Return [X, Y] of the center of cell containing provided text 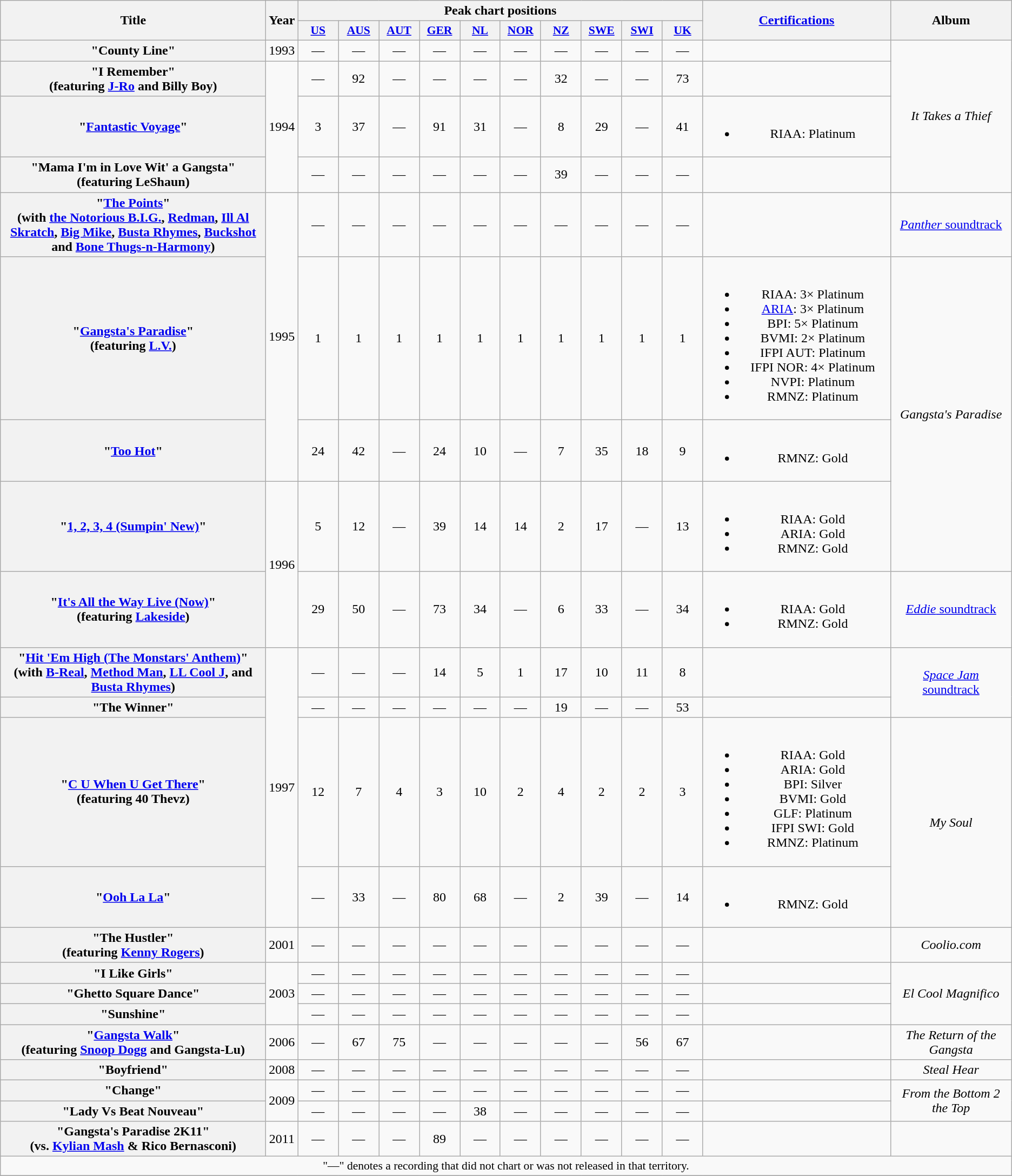
2001 [282, 945]
US [318, 31]
"Lady Vs Beat Nouveau" [133, 1111]
Title [133, 21]
Gangsta's Paradise [951, 414]
GER [440, 31]
Steal Hear [951, 1070]
1994 [282, 127]
RIAA: GoldARIA: GoldBPI: SilverBVMI: GoldGLF: PlatinumIFPI SWI: GoldRMNZ: Platinum [797, 792]
92 [359, 78]
"Gangsta's Paradise 2K11"(vs. Kylian Mash & Rico Bernasconi) [133, 1139]
18 [642, 451]
RIAA: GoldARIA: GoldRMNZ: Gold [797, 527]
RIAA: GoldRMNZ: Gold [797, 609]
"The Hustler"(featuring Kenny Rogers) [133, 945]
"Sunshine" [133, 1014]
31 [480, 127]
32 [561, 78]
NL [480, 31]
"I Remember"(featuring J-Ro and Billy Boy) [133, 78]
Year [282, 21]
2003 [282, 993]
RIAA: 3× PlatinumARIA: 3× PlatinumBPI: 5× PlatinumBVMI: 2× PlatinumIFPI AUT: PlatinumIFPI NOR: 4× PlatinumNVPI: PlatinumRMNZ: Platinum [797, 338]
80 [440, 896]
The Return of the Gangsta [951, 1041]
41 [682, 127]
89 [440, 1139]
"Hit 'Em High (The Monstars' Anthem)"(with B-Real, Method Man, LL Cool J, and Busta Rhymes) [133, 672]
"Too Hot" [133, 451]
91 [440, 127]
UK [682, 31]
68 [480, 896]
1993 [282, 50]
"C U When U Get There"(featuring 40 Thevz) [133, 792]
SWE [601, 31]
"The Winner" [133, 707]
2008 [282, 1070]
38 [480, 1111]
19 [561, 707]
6 [561, 609]
"Gangsta Walk"(featuring Snoop Dogg and Gangsta-Lu) [133, 1041]
SWI [642, 31]
9 [682, 451]
Album [951, 21]
56 [642, 1041]
El Cool Magnifico [951, 993]
53 [682, 707]
"County Line" [133, 50]
13 [682, 527]
2006 [282, 1041]
NZ [561, 31]
"Fantastic Voyage" [133, 127]
"The Points"(with the Notorious B.I.G., Redman, Ill Al Skratch, Big Mike, Busta Rhymes, Buckshot and Bone Thugs-n-Harmony) [133, 225]
75 [399, 1041]
"Change" [133, 1091]
Space Jam soundtrack [951, 682]
Coolio.com [951, 945]
My Soul [951, 822]
NOR [520, 31]
It Takes a Thief [951, 116]
From the Bottom 2 the Top [951, 1101]
42 [359, 451]
"Gangsta's Paradise"(featuring L.V.) [133, 338]
AUS [359, 31]
1995 [282, 337]
"I Like Girls" [133, 973]
Peak chart positions [501, 11]
Eddie soundtrack [951, 609]
11 [642, 672]
"Ooh La La" [133, 896]
"Boyfriend" [133, 1070]
"1, 2, 3, 4 (Sumpin' New)" [133, 527]
"—" denotes a recording that did not chart or was not released in that territory. [506, 1166]
"It's All the Way Live (Now)"(featuring Lakeside) [133, 609]
50 [359, 609]
Panther soundtrack [951, 225]
"Ghetto Square Dance" [133, 993]
"Mama I'm in Love Wit' a Gangsta"(featuring LeShaun) [133, 175]
37 [359, 127]
2009 [282, 1101]
AUT [399, 31]
1996 [282, 564]
RIAA: Platinum [797, 127]
Certifications [797, 21]
2011 [282, 1139]
35 [601, 451]
1997 [282, 787]
